Scan for the cell matching the given text and deliver its [X, Y] coordinate at center. 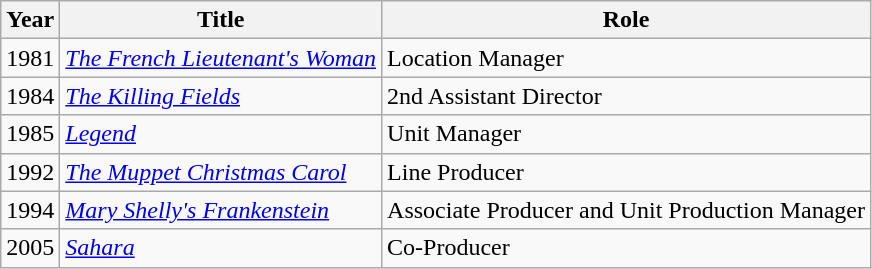
The Killing Fields [221, 96]
2nd Assistant Director [626, 96]
Title [221, 20]
Unit Manager [626, 134]
Sahara [221, 248]
Mary Shelly's Frankenstein [221, 210]
2005 [30, 248]
The French Lieutenant's Woman [221, 58]
Line Producer [626, 172]
1984 [30, 96]
1985 [30, 134]
Role [626, 20]
1994 [30, 210]
Location Manager [626, 58]
Year [30, 20]
1981 [30, 58]
Associate Producer and Unit Production Manager [626, 210]
1992 [30, 172]
The Muppet Christmas Carol [221, 172]
Legend [221, 134]
Co-Producer [626, 248]
